Output the [X, Y] coordinate of the center of the cell containing the given text.  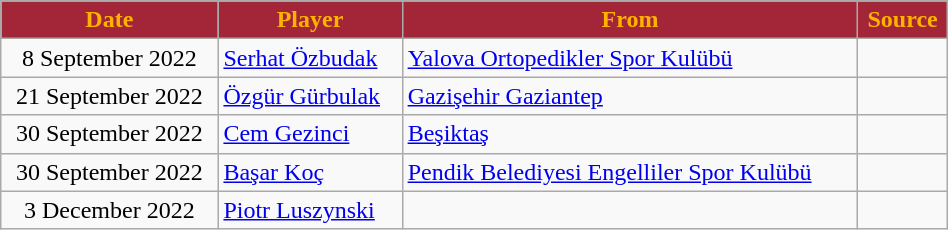
Source [902, 20]
Beşiktaş [630, 134]
Serhat Özbudak [310, 58]
21 September 2022 [110, 96]
Cem Gezinci [310, 134]
3 December 2022 [110, 210]
Pendik Belediyesi Engelliler Spor Kulübü [630, 172]
Player [310, 20]
Date [110, 20]
Yalova Ortopedikler Spor Kulübü [630, 58]
8 September 2022 [110, 58]
Piotr Luszynski [310, 210]
From [630, 20]
Başar Koç [310, 172]
Gazişehir Gaziantep [630, 96]
Özgür Gürbulak [310, 96]
